Extract the (x, y) coordinate from the center of the cell holding the provided text.  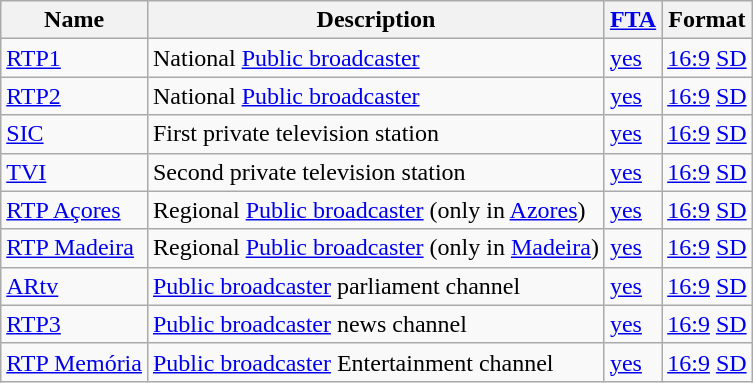
RTP Memória (74, 362)
Description (376, 20)
Public broadcaster parliament channel (376, 286)
Format (707, 20)
Public broadcaster Entertainment channel (376, 362)
Regional Public broadcaster (only in Madeira) (376, 248)
RTP Açores (74, 210)
TVI (74, 172)
ARtv (74, 286)
First private television station (376, 134)
Name (74, 20)
RTP1 (74, 58)
FTA (632, 20)
RTP Madeira (74, 248)
RTP2 (74, 96)
RTP3 (74, 324)
Regional Public broadcaster (only in Azores) (376, 210)
Second private television station (376, 172)
Public broadcaster news channel (376, 324)
SIC (74, 134)
